Return (x, y) of the center of cell containing provided text 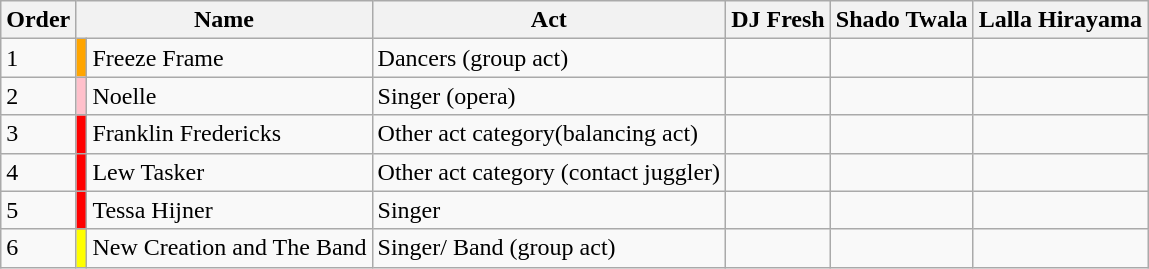
Lalla Hirayama (1060, 20)
Other act category (contact juggler) (549, 172)
Order (38, 20)
Singer (549, 210)
Tessa Hijner (230, 210)
New Creation and The Band (230, 248)
6 (38, 248)
4 (38, 172)
Singer (opera) (549, 96)
DJ Fresh (778, 20)
Lew Tasker (230, 172)
Noelle (230, 96)
Dancers (group act) (549, 58)
5 (38, 210)
Shado Twala (902, 20)
1 (38, 58)
Singer/ Band (group act) (549, 248)
Act (549, 20)
2 (38, 96)
Name (224, 20)
Other act category(balancing act) (549, 134)
Franklin Fredericks (230, 134)
3 (38, 134)
Freeze Frame (230, 58)
